Output the (X, Y) coordinate of the center of the cell containing the given text.  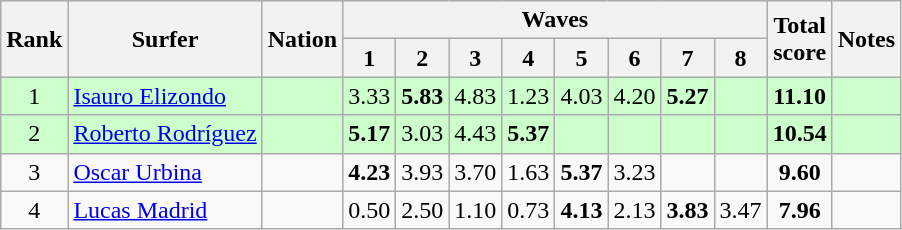
9.60 (800, 172)
1.63 (528, 172)
4.23 (370, 172)
2.50 (422, 210)
5.83 (422, 96)
0.73 (528, 210)
7.96 (800, 210)
5.17 (370, 134)
5.27 (688, 96)
Lucas Madrid (165, 210)
Oscar Urbina (165, 172)
Notes (866, 39)
8 (740, 58)
4.03 (582, 96)
Roberto Rodríguez (165, 134)
Rank (34, 39)
Totalscore (800, 39)
3.23 (634, 172)
3.70 (476, 172)
1.10 (476, 210)
5 (582, 58)
Isauro Elizondo (165, 96)
3.93 (422, 172)
10.54 (800, 134)
3.33 (370, 96)
6 (634, 58)
Nation (302, 39)
7 (688, 58)
1.23 (528, 96)
4.13 (582, 210)
4.43 (476, 134)
Waves (555, 20)
3.83 (688, 210)
0.50 (370, 210)
11.10 (800, 96)
Surfer (165, 39)
4.20 (634, 96)
2.13 (634, 210)
3.47 (740, 210)
4.83 (476, 96)
3.03 (422, 134)
